From the cell containing the given text, extract its center point as [x, y] coordinate. 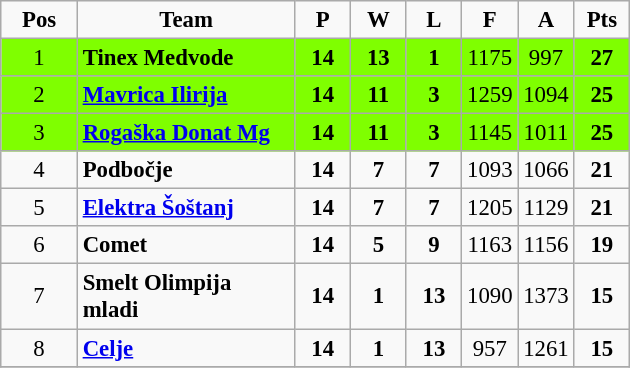
1094 [546, 95]
Celje [186, 348]
997 [546, 58]
2 [40, 95]
W [379, 20]
Rogaška Donat Mg [186, 133]
19 [602, 245]
1205 [490, 208]
1261 [546, 348]
27 [602, 58]
1259 [490, 95]
L [434, 20]
Pos [40, 20]
1163 [490, 245]
Podbočje [186, 170]
8 [40, 348]
1175 [490, 58]
Smelt Olimpija mladi [186, 296]
P [323, 20]
Mavrica Ilirija [186, 95]
1145 [490, 133]
A [546, 20]
F [490, 20]
6 [40, 245]
957 [490, 348]
1093 [490, 170]
1156 [546, 245]
1066 [546, 170]
1011 [546, 133]
Comet [186, 245]
4 [40, 170]
1129 [546, 208]
Tinex Medvode [186, 58]
9 [434, 245]
Pts [602, 20]
Team [186, 20]
1090 [490, 296]
Elektra Šoštanj [186, 208]
1373 [546, 296]
